Provide the (X, Y) coordinate of the cell's center where the given text is located.  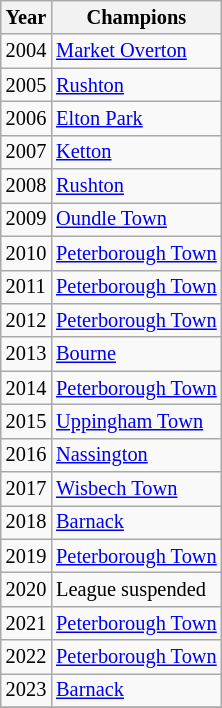
2011 (26, 287)
2021 (26, 623)
Nassington (136, 455)
Market Overton (136, 51)
Year (26, 17)
2007 (26, 152)
2022 (26, 657)
2015 (26, 421)
2009 (26, 219)
2010 (26, 253)
Ketton (136, 152)
2023 (26, 690)
2018 (26, 522)
2020 (26, 589)
Bourne (136, 354)
2013 (26, 354)
2006 (26, 118)
2019 (26, 556)
2005 (26, 85)
Wisbech Town (136, 489)
2012 (26, 320)
2004 (26, 51)
Champions (136, 17)
2017 (26, 489)
Uppingham Town (136, 421)
2016 (26, 455)
2008 (26, 186)
2014 (26, 388)
League suspended (136, 589)
Oundle Town (136, 219)
Elton Park (136, 118)
